Provide the [x, y] coordinate of the cell's center where the given text is located.  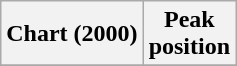
Peakposition [189, 34]
Chart (2000) [72, 34]
